Identify which cell holds the provided text, then report its (x, y) central coordinate. 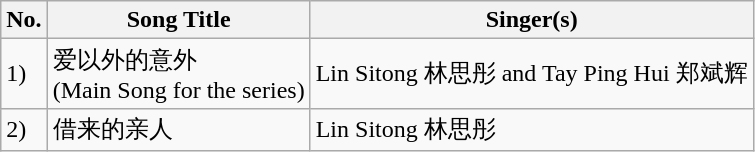
Singer(s) (532, 20)
Lin Sitong 林思彤 (532, 130)
Lin Sitong 林思彤 and Tay Ping Hui 郑斌辉 (532, 74)
Song Title (178, 20)
爱以外的意外 (Main Song for the series) (178, 74)
1) (24, 74)
No. (24, 20)
借来的亲人 (178, 130)
2) (24, 130)
